Output the (X, Y) coordinate of the center of the cell containing the given text.  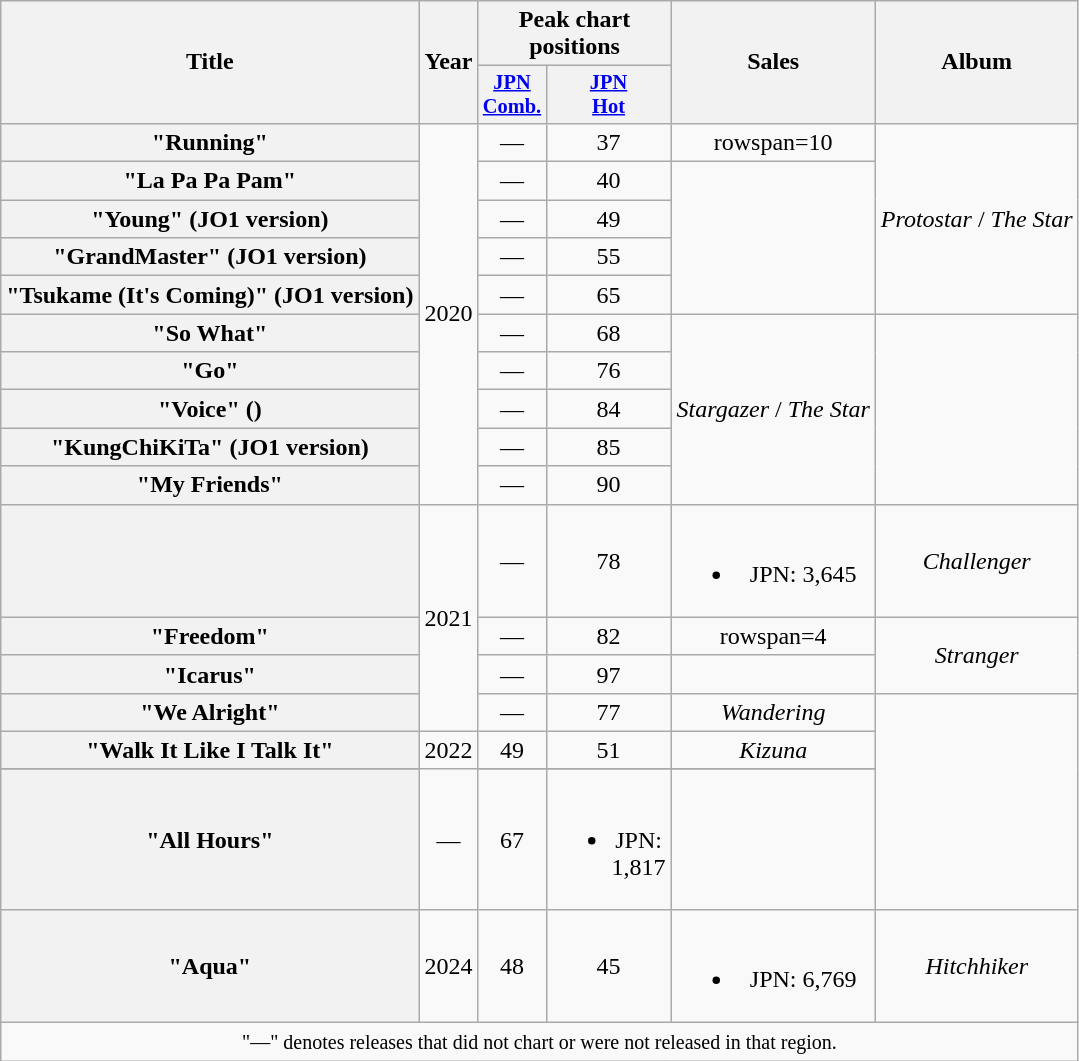
45 (608, 966)
"Aqua" (210, 966)
Stranger (976, 655)
65 (608, 295)
48 (512, 966)
82 (608, 636)
Year (448, 62)
85 (608, 447)
"We Alright" (210, 712)
97 (608, 674)
2020 (448, 314)
JPN: 6,769 (773, 966)
rowspan=10 (773, 142)
"Freedom" (210, 636)
Hitchhiker (976, 966)
"My Friends" (210, 485)
"So What" (210, 333)
"GrandMaster" (JO1 version) (210, 257)
"All Hours" (210, 839)
Title (210, 62)
Challenger (976, 560)
40 (608, 181)
Album (976, 62)
JPN: 3,645 (773, 560)
"—" denotes releases that did not chart or were not released in that region. (540, 1042)
2024 (448, 966)
90 (608, 485)
rowspan=4 (773, 636)
"Young" (JO1 version) (210, 219)
84 (608, 409)
78 (608, 560)
2022 (448, 750)
"Tsukame (It's Coming)" (JO1 version) (210, 295)
76 (608, 371)
Stargazer / The Star (773, 409)
51 (608, 750)
55 (608, 257)
77 (608, 712)
2021 (448, 618)
"La Pa Pa Pam" (210, 181)
Kizuna (773, 750)
JPNComb. (512, 95)
37 (608, 142)
JPN: 1,817 (608, 839)
Sales (773, 62)
"Icarus" (210, 674)
68 (608, 333)
Wandering (773, 712)
"KungChiKiTa" (JO1 version) (210, 447)
JPNHot (608, 95)
Peak chart positions (574, 34)
67 (512, 839)
"Voice" () (210, 409)
"Running" (210, 142)
"Walk It Like I Talk It" (210, 750)
Protostar / The Star (976, 218)
"Go" (210, 371)
